Capture the cell that displays the provided text and extract its (X, Y) central coordinate. 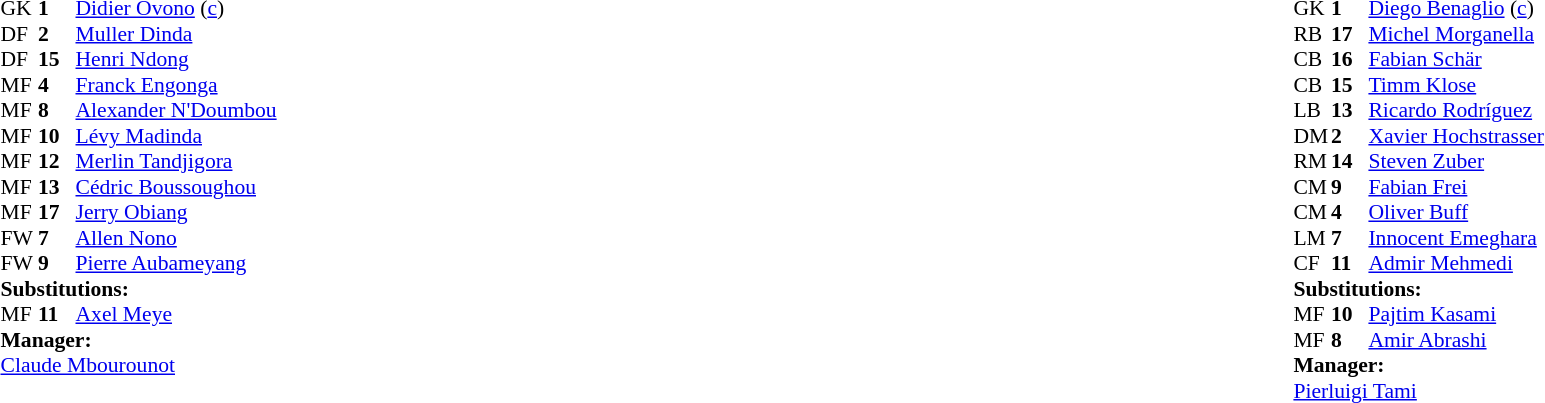
Franck Engonga (176, 85)
Cédric Boussoughou (176, 187)
Ricardo Rodríguez (1456, 111)
Xavier Hochstrasser (1456, 136)
Claude Mbourounot (138, 365)
12 (57, 161)
RM (1312, 161)
Fabian Frei (1456, 187)
Pierre Aubameyang (176, 263)
Allen Nono (176, 238)
Pajtim Kasami (1456, 315)
Lévy Madinda (176, 136)
Jerry Obiang (176, 213)
LB (1312, 111)
Amir Abrashi (1456, 340)
Innocent Emeghara (1456, 238)
Michel Morganella (1456, 34)
DM (1312, 136)
CF (1312, 263)
Timm Klose (1456, 85)
RB (1312, 34)
Alexander N'Doumbou (176, 111)
Axel Meye (176, 315)
Oliver Buff (1456, 213)
LM (1312, 238)
Henri Ndong (176, 59)
Merlin Tandjigora (176, 161)
Steven Zuber (1456, 161)
14 (1350, 161)
16 (1350, 59)
Fabian Schär (1456, 59)
Muller Dinda (176, 34)
Admir Mehmedi (1456, 263)
